Find where the given text appears and provide that cell's center as (X, Y) coordinate. 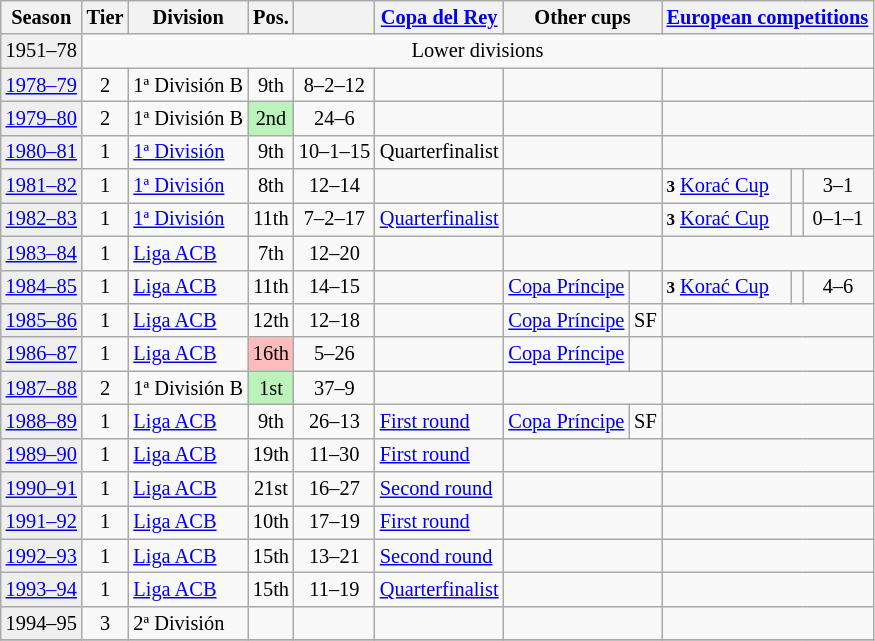
Other cups (582, 17)
1951–78 (42, 51)
14–15 (334, 287)
10–1–15 (334, 152)
1983–84 (42, 253)
3 (106, 623)
1978–79 (42, 85)
17–19 (334, 522)
1988–89 (42, 421)
12th (271, 320)
37–9 (334, 388)
26–13 (334, 421)
21st (271, 489)
1992–93 (42, 556)
16th (271, 354)
2ª División (188, 623)
1990–91 (42, 489)
1986–87 (42, 354)
7–2–17 (334, 219)
7th (271, 253)
8–2–12 (334, 85)
1st (271, 388)
Pos. (271, 17)
1982–83 (42, 219)
3–1 (838, 186)
24–6 (334, 118)
1991–92 (42, 522)
1993–94 (42, 589)
1994–95 (42, 623)
2nd (271, 118)
12–18 (334, 320)
0–1–1 (838, 219)
European competitions (768, 17)
Lower divisions (478, 51)
1979–80 (42, 118)
10th (271, 522)
Tier (106, 17)
Division (188, 17)
Copa del Rey (440, 17)
16–27 (334, 489)
11–30 (334, 455)
1987–88 (42, 388)
1980–81 (42, 152)
12–14 (334, 186)
5–26 (334, 354)
1981–82 (42, 186)
13–21 (334, 556)
1989–90 (42, 455)
19th (271, 455)
Season (42, 17)
8th (271, 186)
1984–85 (42, 287)
12–20 (334, 253)
4–6 (838, 287)
1985–86 (42, 320)
11–19 (334, 589)
